Detect which cell encompasses the target text, then output its (X, Y) center coordinate. 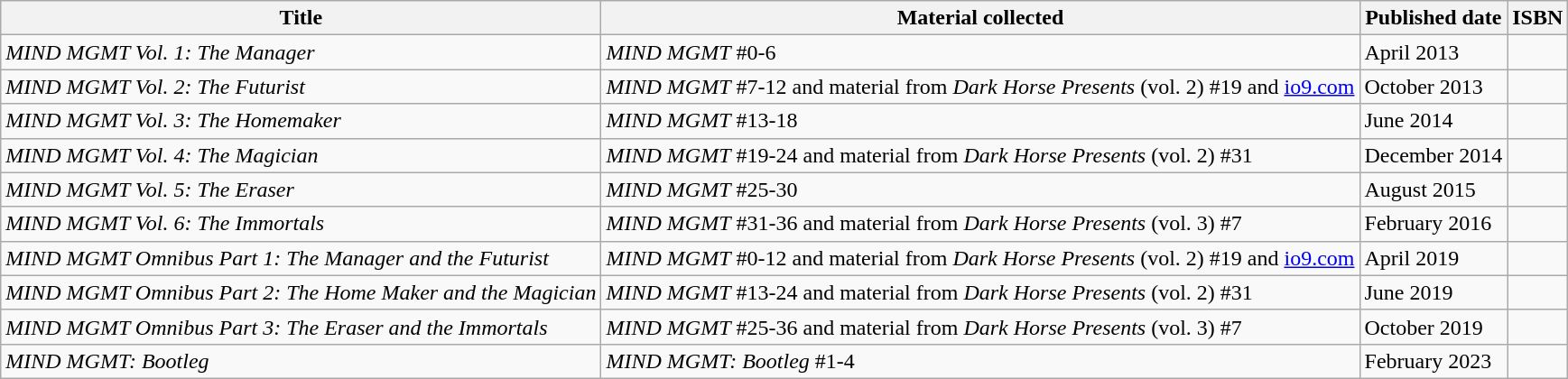
MIND MGMT #0-12 and material from Dark Horse Presents (vol. 2) #19 and io9.com (980, 258)
MIND MGMT Vol. 2: The Futurist (302, 87)
MIND MGMT #25-36 and material from Dark Horse Presents (vol. 3) #7 (980, 327)
MIND MGMT Vol. 5: The Eraser (302, 189)
April 2019 (1433, 258)
MIND MGMT Vol. 4: The Magician (302, 155)
April 2013 (1433, 52)
MIND MGMT #25-30 (980, 189)
MIND MGMT Vol. 3: The Homemaker (302, 121)
Material collected (980, 18)
October 2013 (1433, 87)
MIND MGMT: Bootleg (302, 361)
December 2014 (1433, 155)
Published date (1433, 18)
MIND MGMT Omnibus Part 2: The Home Maker and the Magician (302, 292)
MIND MGMT Vol. 6: The Immortals (302, 224)
February 2023 (1433, 361)
MIND MGMT #7-12 and material from Dark Horse Presents (vol. 2) #19 and io9.com (980, 87)
October 2019 (1433, 327)
MIND MGMT #13-18 (980, 121)
June 2014 (1433, 121)
MIND MGMT #31-36 and material from Dark Horse Presents (vol. 3) #7 (980, 224)
MIND MGMT Omnibus Part 1: The Manager and the Futurist (302, 258)
MIND MGMT #19-24 and material from Dark Horse Presents (vol. 2) #31 (980, 155)
MIND MGMT #0-6 (980, 52)
ISBN (1538, 18)
MIND MGMT Omnibus Part 3: The Eraser and the Immortals (302, 327)
June 2019 (1433, 292)
MIND MGMT #13-24 and material from Dark Horse Presents (vol. 2) #31 (980, 292)
August 2015 (1433, 189)
February 2016 (1433, 224)
Title (302, 18)
MIND MGMT Vol. 1: The Manager (302, 52)
MIND MGMT: Bootleg #1-4 (980, 361)
